Find where the given text appears and provide that cell's center as [x, y] coordinate. 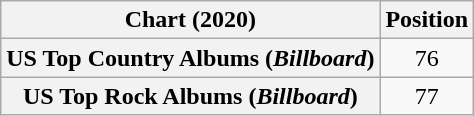
77 [427, 96]
US Top Rock Albums (Billboard) [190, 96]
Chart (2020) [190, 20]
Position [427, 20]
US Top Country Albums (Billboard) [190, 58]
76 [427, 58]
